Identify which cell holds the provided text, then report its (x, y) central coordinate. 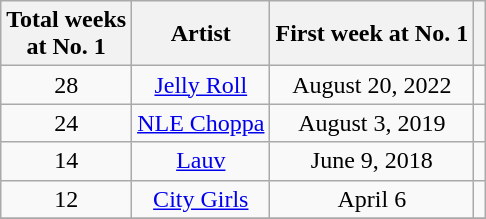
NLE Choppa (201, 123)
August 3, 2019 (372, 123)
April 6 (372, 199)
14 (66, 161)
24 (66, 123)
Artist (201, 34)
28 (66, 85)
City Girls (201, 199)
Lauv (201, 161)
Total weeksat No. 1 (66, 34)
First week at No. 1 (372, 34)
August 20, 2022 (372, 85)
Jelly Roll (201, 85)
June 9, 2018 (372, 161)
12 (66, 199)
